Provide the (X, Y) coordinate of the cell's center where the given text is located.  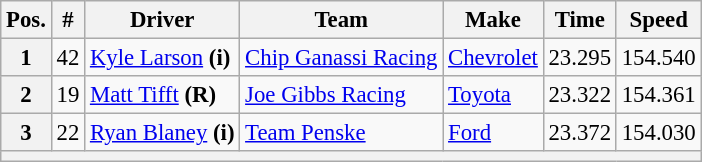
22 (68, 133)
23.322 (580, 95)
Team Penske (342, 133)
42 (68, 58)
Ryan Blaney (i) (162, 133)
Chevrolet (493, 58)
23.295 (580, 58)
154.361 (658, 95)
Speed (658, 20)
2 (26, 95)
Pos. (26, 20)
Time (580, 20)
Toyota (493, 95)
# (68, 20)
3 (26, 133)
Kyle Larson (i) (162, 58)
Joe Gibbs Racing (342, 95)
Matt Tifft (R) (162, 95)
154.540 (658, 58)
19 (68, 95)
Driver (162, 20)
1 (26, 58)
Team (342, 20)
23.372 (580, 133)
Chip Ganassi Racing (342, 58)
154.030 (658, 133)
Ford (493, 133)
Make (493, 20)
